Pinpoint the cell where the given text exists, returning its (x, y) midpoint coordinate. 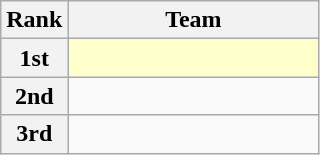
3rd (34, 134)
1st (34, 58)
2nd (34, 96)
Rank (34, 20)
Team (194, 20)
